Detect which cell encompasses the target text, then output its (X, Y) center coordinate. 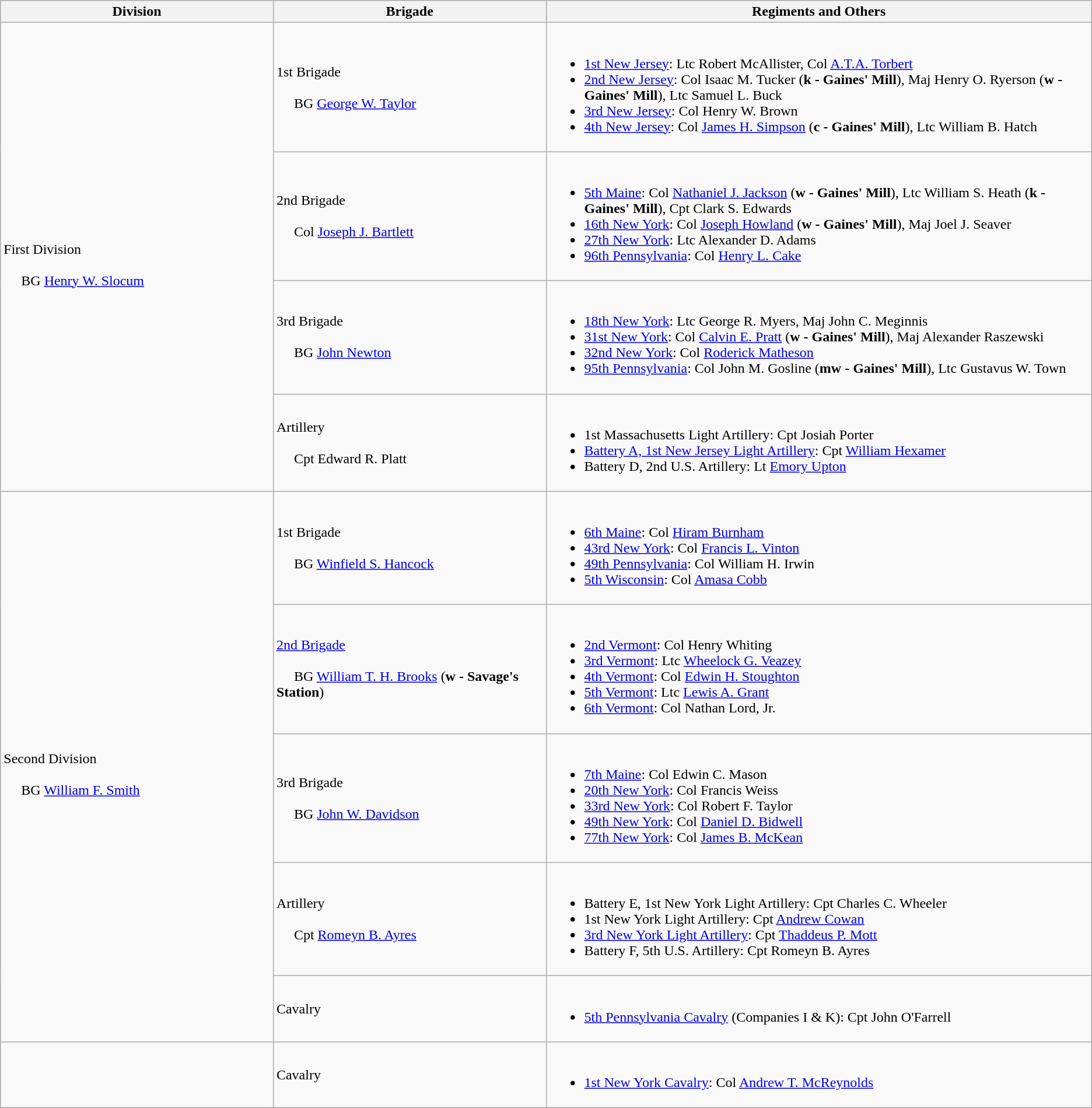
5th Pennsylvania Cavalry (Companies I & K): Cpt John O'Farrell (819, 1008)
1st New York Cavalry: Col Andrew T. McReynolds (819, 1075)
2nd Brigade Col Joseph J. Bartlett (409, 216)
3rd Brigade BG John W. Davidson (409, 798)
Second Division BG William F. Smith (137, 767)
Regiments and Others (819, 12)
1st Brigade BG Winfield S. Hancock (409, 548)
First Division BG Henry W. Slocum (137, 257)
3rd Brigade BG John Newton (409, 337)
Artillery Cpt Edward R. Platt (409, 442)
Brigade (409, 12)
Artillery Cpt Romeyn B. Ayres (409, 919)
6th Maine: Col Hiram Burnham43rd New York: Col Francis L. Vinton49th Pennsylvania: Col William H. Irwin5th Wisconsin: Col Amasa Cobb (819, 548)
2nd Brigade BG William T. H. Brooks (w - Savage's Station) (409, 669)
Division (137, 12)
1st Brigade BG George W. Taylor (409, 88)
